Search for the cell housing the specified text and yield its [X, Y] center coordinate. 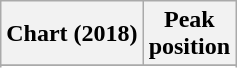
Peakposition [189, 34]
Chart (2018) [72, 34]
